Provide the (x, y) coordinate of the cell's center where the given text is located.  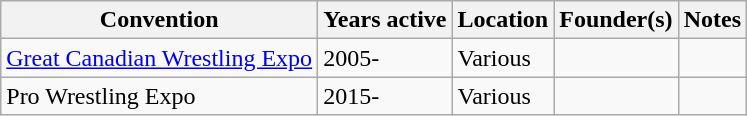
Convention (160, 20)
2005- (385, 58)
Pro Wrestling Expo (160, 96)
Founder(s) (616, 20)
Notes (712, 20)
2015- (385, 96)
Location (503, 20)
Great Canadian Wrestling Expo (160, 58)
Years active (385, 20)
